Provide the (X, Y) coordinate of the cell's center where the given text is located.  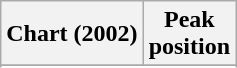
Chart (2002) (72, 34)
Peakposition (189, 34)
